Capture the cell that displays the provided text and extract its (X, Y) central coordinate. 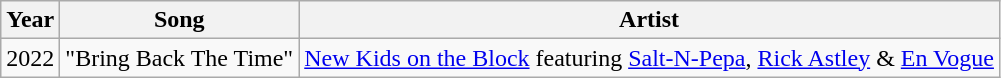
2022 (30, 58)
New Kids on the Block featuring Salt-N-Pepa, Rick Astley & En Vogue (650, 58)
Song (180, 20)
Year (30, 20)
Artist (650, 20)
"Bring Back The Time" (180, 58)
